Return [x, y] of the center of cell containing provided text 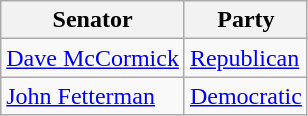
Dave McCormick [93, 58]
Democratic [246, 96]
Republican [246, 58]
Senator [93, 20]
John Fetterman [93, 96]
Party [246, 20]
